Detect which cell encompasses the target text, then output its (x, y) center coordinate. 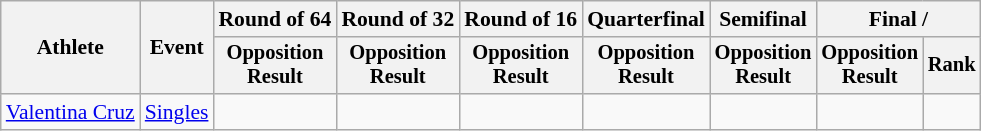
Event (177, 48)
Quarterfinal (646, 19)
Semifinal (764, 19)
Round of 32 (398, 19)
Round of 64 (274, 19)
Valentina Cruz (70, 112)
Singles (177, 112)
Rank (952, 66)
Round of 16 (520, 19)
Athlete (70, 48)
Final / (898, 19)
